Output the (X, Y) coordinate of the center of the cell containing the given text.  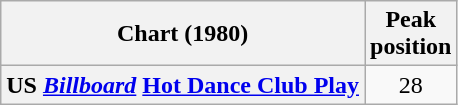
28 (411, 85)
Chart (1980) (183, 34)
US Billboard Hot Dance Club Play (183, 85)
Peakposition (411, 34)
